Locate the cell with the specified text and output its (x, y) center coordinate. 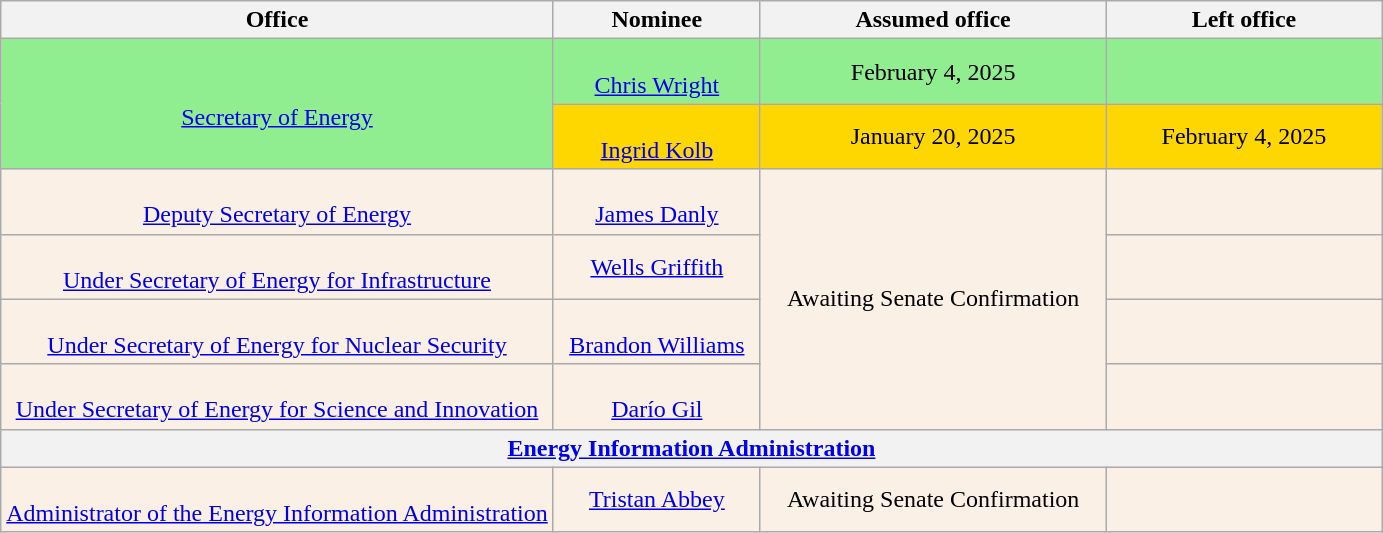
Under Secretary of Energy for Science and Innovation (278, 396)
January 20, 2025 (932, 136)
Office (278, 20)
Under Secretary of Energy for Infrastructure (278, 266)
Left office (1244, 20)
Energy Information Administration (692, 448)
Administrator of the Energy Information Administration (278, 500)
James Danly (656, 202)
Deputy Secretary of Energy (278, 202)
Under Secretary of Energy for Nuclear Security (278, 332)
Ingrid Kolb (656, 136)
Nominee (656, 20)
Secretary of Energy (278, 104)
Brandon Williams (656, 332)
Wells Griffith (656, 266)
Chris Wright (656, 72)
Tristan Abbey (656, 500)
Assumed office (932, 20)
Darío Gil (656, 396)
